Capture the cell that displays the provided text and extract its [x, y] central coordinate. 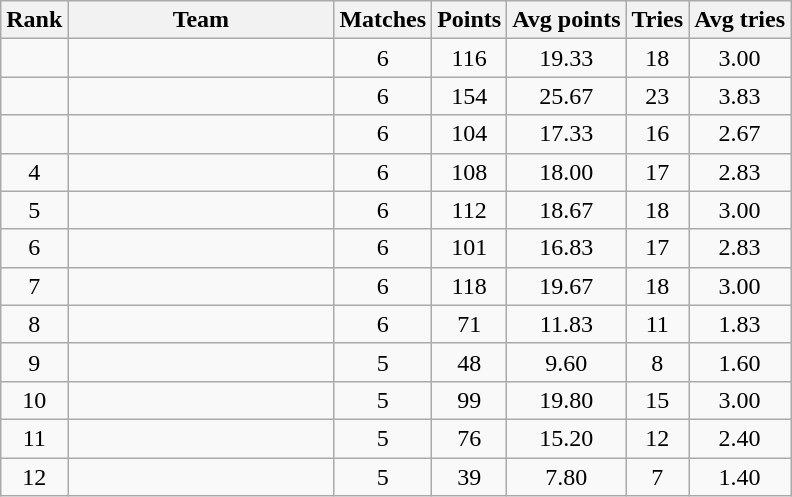
17.33 [566, 134]
10 [34, 400]
Avg points [566, 20]
23 [658, 96]
1.60 [740, 362]
71 [470, 324]
19.67 [566, 286]
99 [470, 400]
118 [470, 286]
19.80 [566, 400]
2.40 [740, 438]
154 [470, 96]
108 [470, 172]
16.83 [566, 248]
3.83 [740, 96]
2.67 [740, 134]
19.33 [566, 58]
Tries [658, 20]
Team [201, 20]
15 [658, 400]
1.83 [740, 324]
7.80 [566, 477]
Rank [34, 20]
16 [658, 134]
9.60 [566, 362]
112 [470, 210]
11.83 [566, 324]
39 [470, 477]
104 [470, 134]
116 [470, 58]
76 [470, 438]
18.67 [566, 210]
1.40 [740, 477]
15.20 [566, 438]
4 [34, 172]
25.67 [566, 96]
101 [470, 248]
Avg tries [740, 20]
Points [470, 20]
Matches [383, 20]
18.00 [566, 172]
48 [470, 362]
9 [34, 362]
